From the cell containing the given text, extract its center point as (X, Y) coordinate. 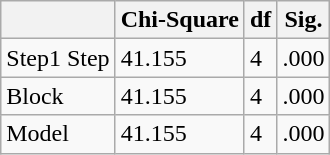
Block (58, 96)
df (260, 20)
Chi-Square (180, 20)
Sig. (304, 20)
Model (58, 134)
Step1 Step (58, 58)
